Provide the (x, y) coordinate of the cell's center where the given text is located.  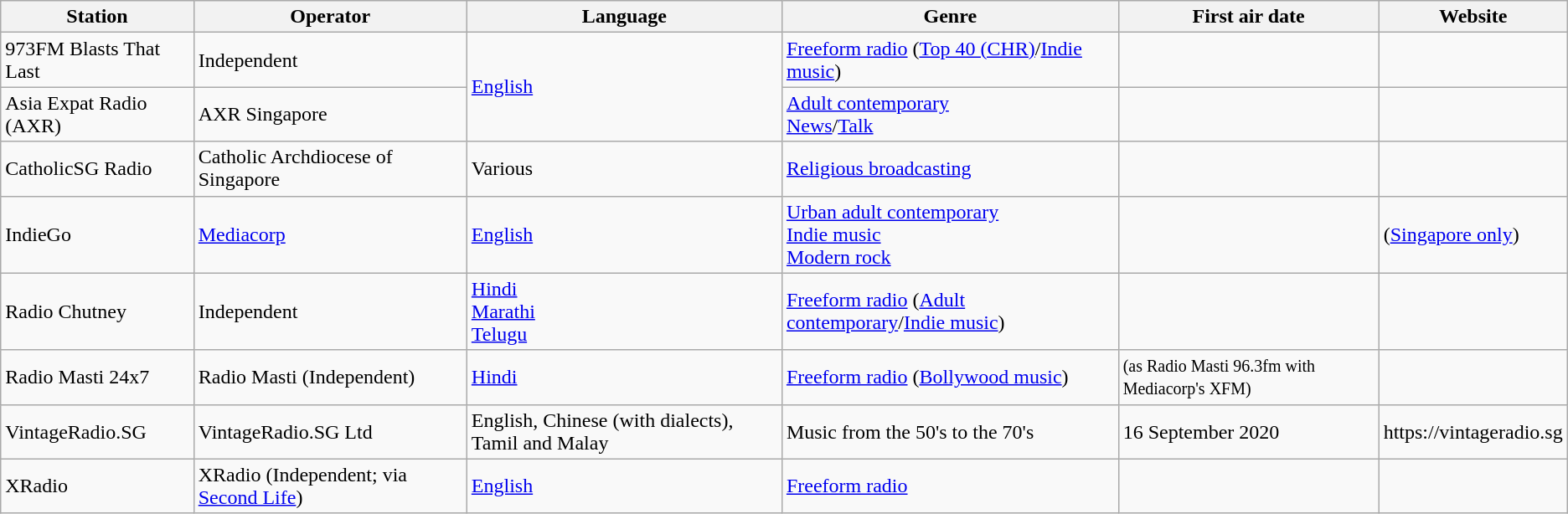
Radio Masti (Independent) (330, 377)
(as Radio Masti 96.3fm with Mediacorp's XFM) (1248, 377)
Freeform radio (Adult contemporary/Indie music) (950, 311)
https://vintageradio.sg (1473, 432)
Hindi Marathi Telugu (624, 311)
973FM Blasts That Last (97, 60)
Freeform radio (950, 486)
Language (624, 17)
Freeform radio (Top 40 (CHR)/Indie music) (950, 60)
16 September 2020 (1248, 432)
IndieGo (97, 234)
Hindi (624, 377)
Adult contemporary News/Talk (950, 114)
Radio Chutney (97, 311)
XRadio (97, 486)
Catholic Archdiocese of Singapore (330, 169)
Station (97, 17)
First air date (1248, 17)
Freeform radio (Bollywood music) (950, 377)
Asia Expat Radio (AXR) (97, 114)
Genre (950, 17)
Religious broadcasting (950, 169)
Mediacorp (330, 234)
VintageRadio.SG (97, 432)
Music from the 50's to the 70's (950, 432)
VintageRadio.SG Ltd (330, 432)
Urban adult contemporary Indie music Modern rock (950, 234)
AXR Singapore (330, 114)
XRadio (Independent; via Second Life) (330, 486)
Website (1473, 17)
Radio Masti 24x7 (97, 377)
Operator (330, 17)
Various (624, 169)
English, Chinese (with dialects), Tamil and Malay (624, 432)
(Singapore only) (1473, 234)
CatholicSG Radio (97, 169)
